Search for the cell housing the specified text and yield its (x, y) center coordinate. 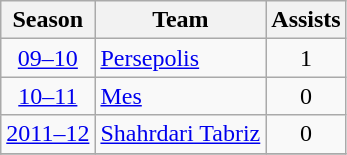
10–11 (48, 96)
09–10 (48, 58)
Shahrdari Tabriz (180, 134)
Assists (306, 20)
Mes (180, 96)
1 (306, 58)
Team (180, 20)
2011–12 (48, 134)
Season (48, 20)
Persepolis (180, 58)
